Find where the given text appears and provide that cell's center as [X, Y] coordinate. 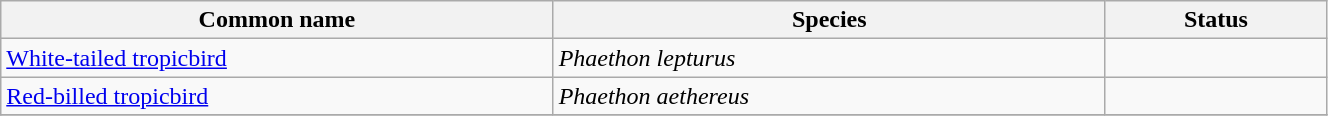
Species [829, 20]
Phaethon aethereus [829, 96]
Status [1216, 20]
Red-billed tropicbird [277, 96]
Phaethon lepturus [829, 58]
White-tailed tropicbird [277, 58]
Common name [277, 20]
